Provide the (X, Y) coordinate of the cell's center where the given text is located.  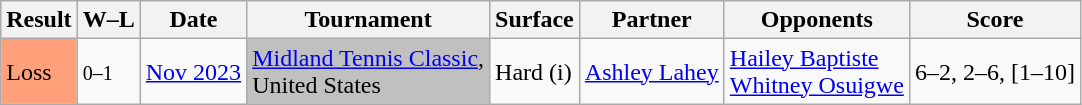
Result (39, 20)
Ashley Lahey (652, 72)
Midland Tennis Classic, United States (368, 72)
Opponents (816, 20)
Loss (39, 72)
Hard (i) (535, 72)
Hailey Baptiste Whitney Osuigwe (816, 72)
Surface (535, 20)
0–1 (108, 72)
Score (994, 20)
W–L (108, 20)
Tournament (368, 20)
6–2, 2–6, [1–10] (994, 72)
Nov 2023 (193, 72)
Partner (652, 20)
Date (193, 20)
